Extract the (x, y) coordinate from the center of the cell holding the provided text.  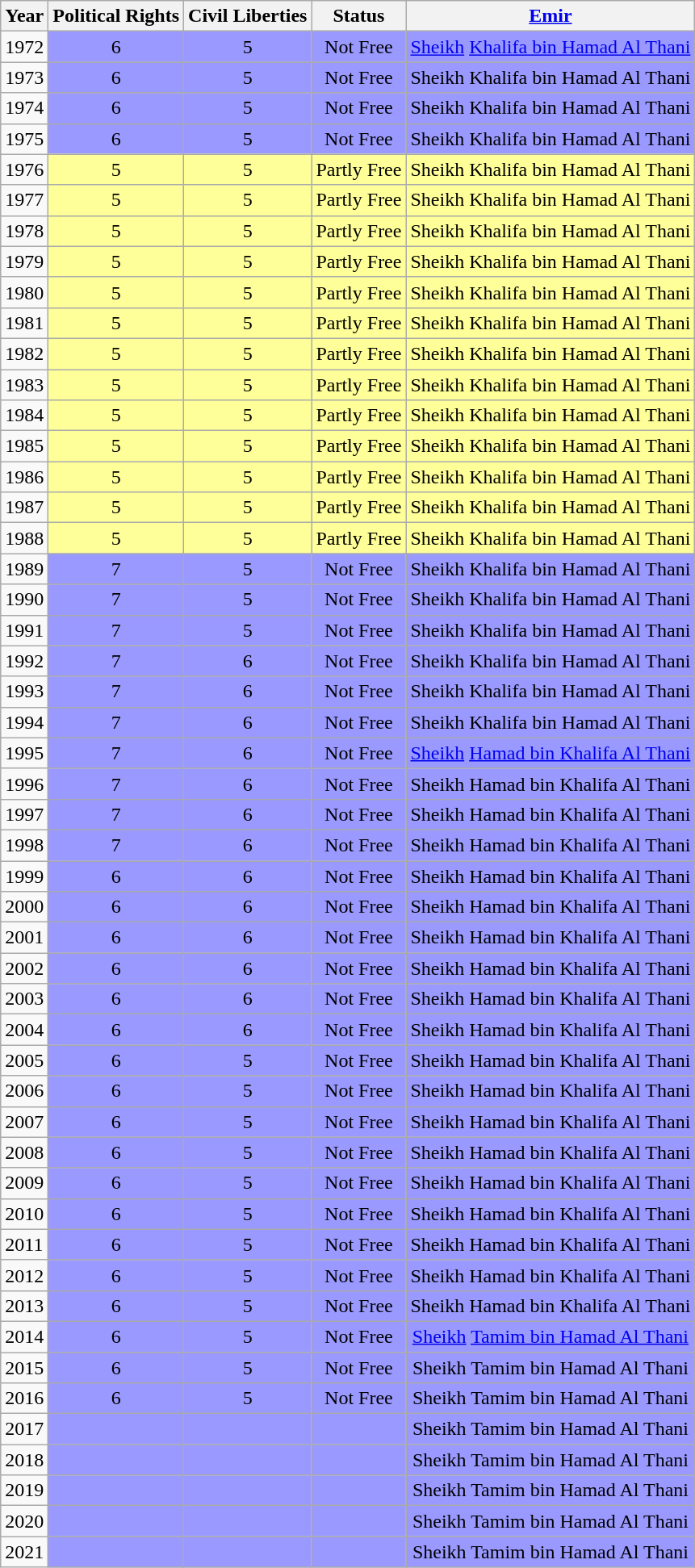
1999 (24, 876)
2003 (24, 999)
2008 (24, 1152)
2016 (24, 1399)
2014 (24, 1336)
2000 (24, 907)
Emir (551, 16)
1973 (24, 77)
2011 (24, 1244)
1979 (24, 261)
2004 (24, 1030)
1990 (24, 600)
1991 (24, 630)
1986 (24, 477)
1988 (24, 538)
1994 (24, 722)
2015 (24, 1368)
1996 (24, 784)
1993 (24, 692)
1985 (24, 446)
2013 (24, 1306)
1987 (24, 508)
2010 (24, 1214)
1978 (24, 231)
Status (358, 16)
2012 (24, 1275)
1989 (24, 569)
1981 (24, 323)
1983 (24, 385)
Political Rights (116, 16)
1974 (24, 108)
2021 (24, 1552)
1995 (24, 753)
Civil Liberties (248, 16)
2020 (24, 1521)
1977 (24, 200)
2007 (24, 1122)
2001 (24, 938)
1980 (24, 292)
2009 (24, 1183)
2017 (24, 1429)
1992 (24, 661)
1982 (24, 353)
1997 (24, 814)
1976 (24, 169)
1972 (24, 47)
2002 (24, 968)
Year (24, 16)
1998 (24, 845)
2018 (24, 1460)
1984 (24, 416)
2005 (24, 1060)
1975 (24, 139)
2019 (24, 1491)
2006 (24, 1091)
